Provide the (X, Y) coordinate of the cell's center where the given text is located.  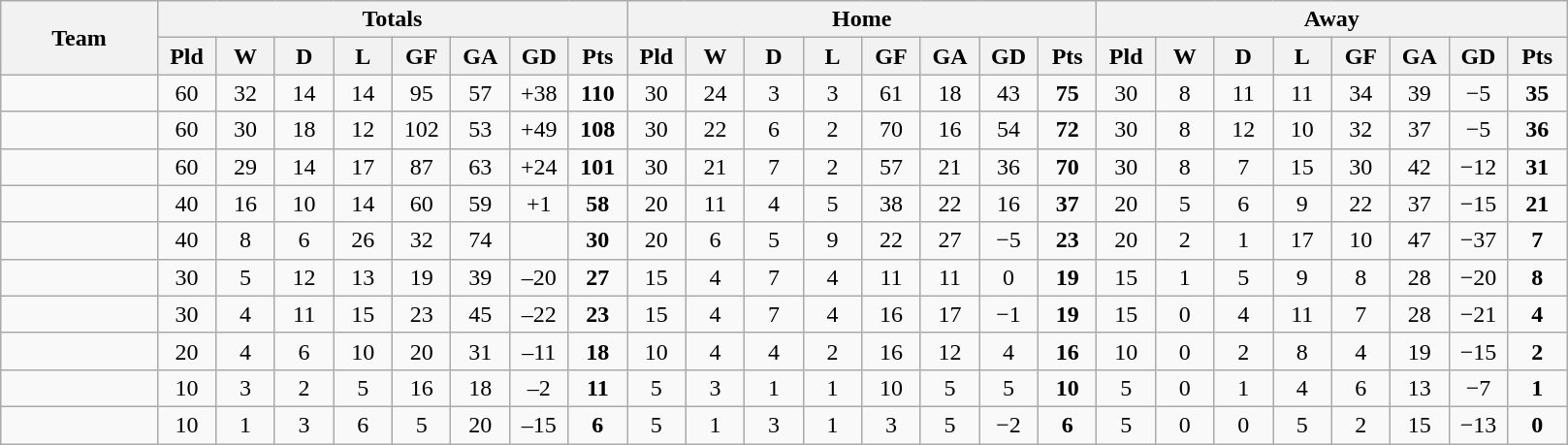
–20 (539, 277)
101 (597, 167)
63 (481, 167)
87 (421, 167)
+1 (539, 204)
26 (363, 240)
−2 (1008, 425)
38 (892, 204)
74 (481, 240)
110 (597, 93)
−20 (1478, 277)
–22 (539, 314)
–11 (539, 351)
−37 (1478, 240)
45 (481, 314)
75 (1067, 93)
−21 (1478, 314)
−12 (1478, 167)
+49 (539, 130)
29 (246, 167)
102 (421, 130)
+38 (539, 93)
54 (1008, 130)
–15 (539, 425)
Team (80, 38)
43 (1008, 93)
72 (1067, 130)
–2 (539, 388)
Away (1332, 19)
35 (1538, 93)
24 (716, 93)
108 (597, 130)
+24 (539, 167)
Home (862, 19)
95 (421, 93)
42 (1420, 167)
−7 (1478, 388)
58 (597, 204)
47 (1420, 240)
−1 (1008, 314)
Totals (392, 19)
53 (481, 130)
34 (1361, 93)
61 (892, 93)
−13 (1478, 425)
59 (481, 204)
